Pinpoint the cell where the given text exists, returning its (X, Y) midpoint coordinate. 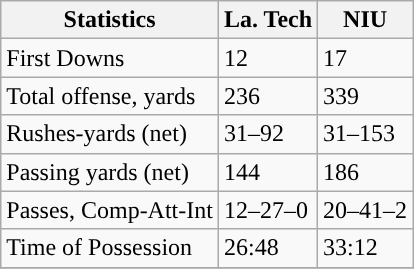
Statistics (110, 20)
12 (268, 58)
236 (268, 96)
31–92 (268, 134)
17 (366, 58)
12–27–0 (268, 210)
Passes, Comp-Att-Int (110, 210)
Time of Possession (110, 248)
La. Tech (268, 20)
Total offense, yards (110, 96)
First Downs (110, 58)
186 (366, 172)
Rushes-yards (net) (110, 134)
Passing yards (net) (110, 172)
NIU (366, 20)
33:12 (366, 248)
31–153 (366, 134)
20–41–2 (366, 210)
339 (366, 96)
144 (268, 172)
26:48 (268, 248)
